For the text-containing cell, return its midpoint in (x, y) coordinate format. 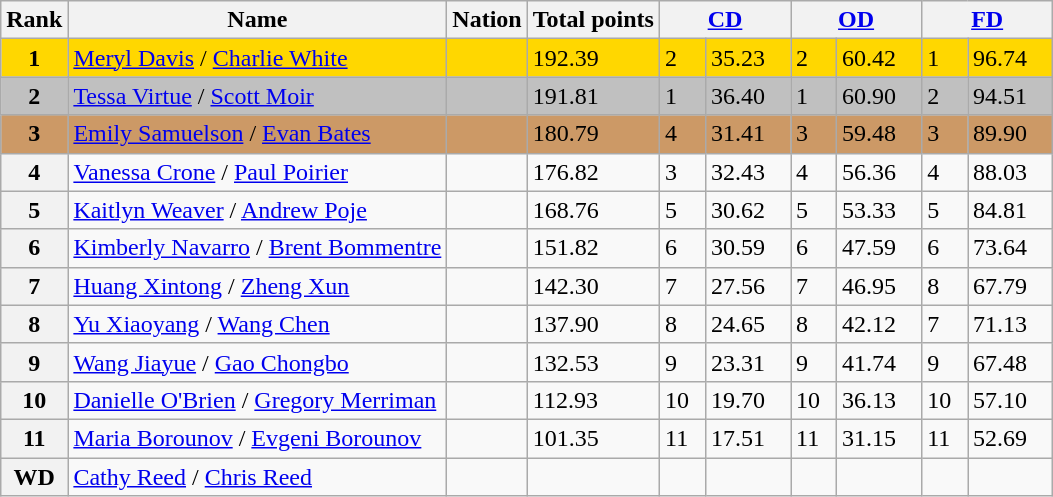
84.81 (1010, 210)
112.93 (593, 400)
53.33 (878, 210)
57.10 (1010, 400)
17.51 (748, 438)
19.70 (748, 400)
Rank (34, 20)
31.41 (748, 134)
60.42 (878, 58)
31.15 (878, 438)
67.48 (1010, 362)
Danielle O'Brien / Gregory Merriman (258, 400)
180.79 (593, 134)
Nation (487, 20)
176.82 (593, 172)
Vanessa Crone / Paul Poirier (258, 172)
142.30 (593, 286)
52.69 (1010, 438)
67.79 (1010, 286)
96.74 (1010, 58)
Wang Jiayue / Gao Chongbo (258, 362)
36.40 (748, 96)
27.56 (748, 286)
41.74 (878, 362)
36.13 (878, 400)
101.35 (593, 438)
191.81 (593, 96)
Huang Xintong / Zheng Xun (258, 286)
56.36 (878, 172)
46.95 (878, 286)
42.12 (878, 324)
Tessa Virtue / Scott Moir (258, 96)
137.90 (593, 324)
30.62 (748, 210)
151.82 (593, 248)
88.03 (1010, 172)
168.76 (593, 210)
Cathy Reed / Chris Reed (258, 477)
32.43 (748, 172)
59.48 (878, 134)
24.65 (748, 324)
CD (724, 20)
71.13 (1010, 324)
23.31 (748, 362)
Total points (593, 20)
Emily Samuelson / Evan Bates (258, 134)
Name (258, 20)
OD (856, 20)
94.51 (1010, 96)
60.90 (878, 96)
Kaitlyn Weaver / Andrew Poje (258, 210)
132.53 (593, 362)
192.39 (593, 58)
Meryl Davis / Charlie White (258, 58)
FD (988, 20)
Maria Borounov / Evgeni Borounov (258, 438)
30.59 (748, 248)
WD (34, 477)
89.90 (1010, 134)
73.64 (1010, 248)
35.23 (748, 58)
Kimberly Navarro / Brent Bommentre (258, 248)
Yu Xiaoyang / Wang Chen (258, 324)
47.59 (878, 248)
